Return [X, Y] of the center of cell containing provided text 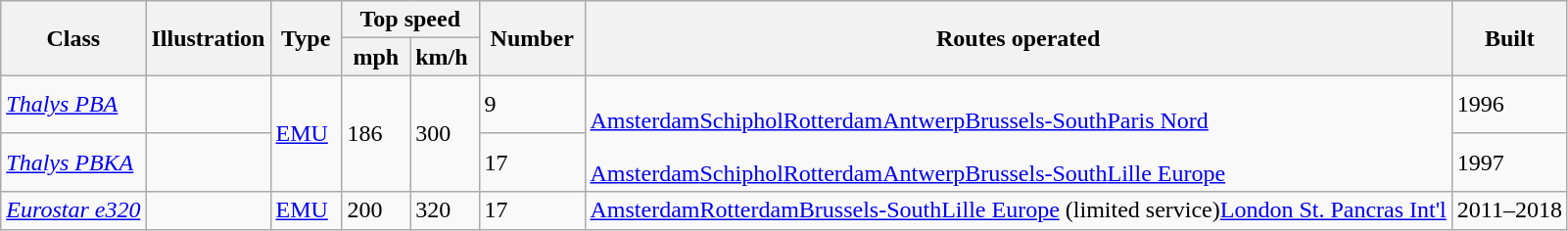
Type [306, 38]
200 [376, 210]
Built [1509, 38]
AmsterdamRotterdamBrussels-SouthLille Europe (limited service)London St. Pancras Int'l [1019, 210]
mph [376, 57]
Thalys PBKA [73, 162]
Eurostar e320 [73, 210]
AmsterdamSchipholRotterdamAntwerpBrussels-SouthParis Nord AmsterdamSchipholRotterdamAntwerpBrussels-SouthLille Europe [1019, 133]
Class [73, 38]
1997 [1509, 162]
Number [532, 38]
186 [376, 133]
Thalys PBA [73, 105]
1996 [1509, 105]
9 [532, 105]
km/h [445, 57]
320 [445, 210]
Top speed [410, 20]
2011–2018 [1509, 210]
Routes operated [1019, 38]
300 [445, 133]
Illustration [208, 38]
